Search for the cell housing the specified text and yield its (x, y) center coordinate. 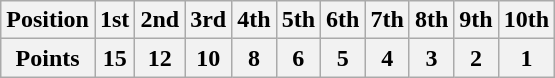
3 (431, 58)
2nd (160, 20)
8th (431, 20)
12 (160, 58)
9th (476, 20)
10th (526, 20)
10 (208, 58)
2 (476, 58)
6th (343, 20)
15 (114, 58)
8 (254, 58)
5 (343, 58)
4 (387, 58)
5th (298, 20)
4th (254, 20)
1st (114, 20)
Position (48, 20)
7th (387, 20)
Points (48, 58)
1 (526, 58)
6 (298, 58)
3rd (208, 20)
